For the text-containing cell, return its midpoint in [X, Y] coordinate format. 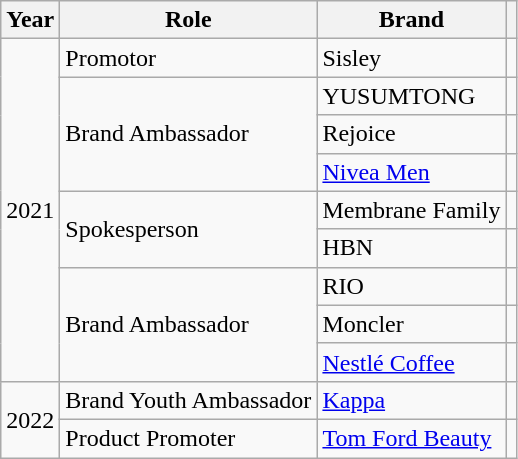
Year [30, 20]
Nivea Men [412, 172]
HBN [412, 248]
Product Promoter [188, 438]
Brand Youth Ambassador [188, 400]
Spokesperson [188, 229]
Kappa [412, 400]
2022 [30, 419]
YUSUMTONG [412, 96]
Promotor [188, 58]
Moncler [412, 324]
Role [188, 20]
Brand [412, 20]
2021 [30, 210]
Membrane Family [412, 210]
Rejoice [412, 134]
RIO [412, 286]
Sisley [412, 58]
Nestlé Coffee [412, 362]
Tom Ford Beauty [412, 438]
